From the cell containing the given text, extract its center point as [X, Y] coordinate. 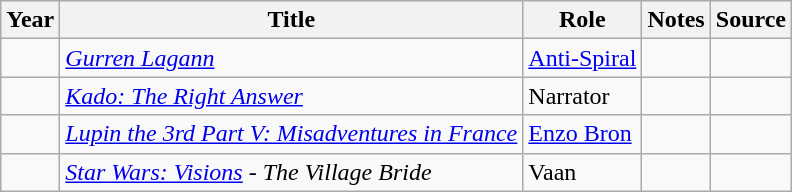
Lupin the 3rd Part V: Misadventures in France [292, 134]
Year [30, 20]
Gurren Lagann [292, 58]
Anti-Spiral [582, 58]
Role [582, 20]
Notes [676, 20]
Vaan [582, 172]
Star Wars: Visions - The Village Bride [292, 172]
Narrator [582, 96]
Enzo Bron [582, 134]
Source [750, 20]
Title [292, 20]
Kado: The Right Answer [292, 96]
